Find where the given text appears and provide that cell's center as [x, y] coordinate. 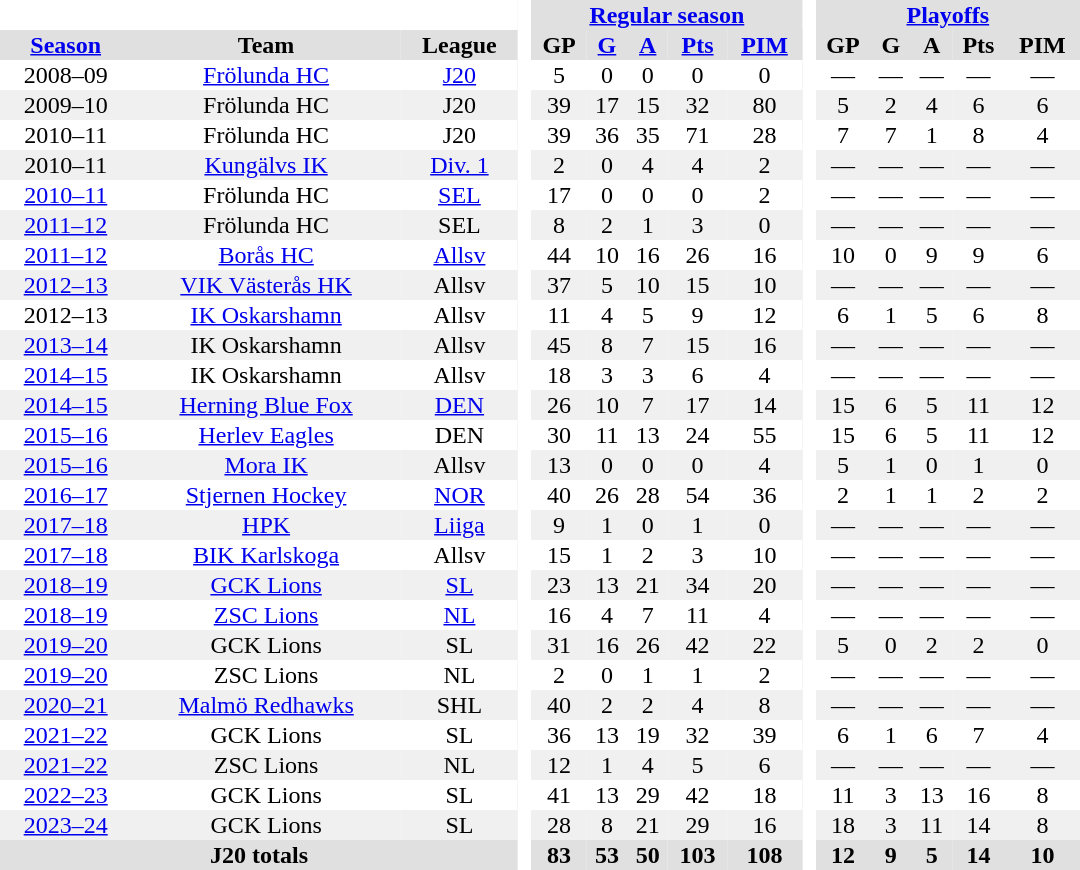
J20 totals [259, 855]
Stjernen Hockey [266, 495]
37 [560, 285]
Season [66, 45]
Liiga [460, 525]
41 [560, 795]
2008–09 [66, 75]
35 [648, 135]
83 [560, 855]
71 [698, 135]
Team [266, 45]
Regular season [667, 15]
2016–17 [66, 495]
Herlev Eagles [266, 435]
53 [608, 855]
31 [560, 645]
Malmö Redhawks [266, 705]
50 [648, 855]
VIK Västerås HK [266, 285]
Playoffs [948, 15]
80 [764, 105]
HPK [266, 525]
19 [648, 735]
BIK Karlskoga [266, 555]
Herning Blue Fox [266, 405]
2020–21 [66, 705]
45 [560, 345]
SHL [460, 705]
Kungälvs IK [266, 165]
2013–14 [66, 345]
103 [698, 855]
54 [698, 495]
30 [560, 435]
2023–24 [66, 825]
League [460, 45]
55 [764, 435]
23 [560, 585]
NOR [460, 495]
2022–23 [66, 795]
Div. 1 [460, 165]
Mora IK [266, 465]
22 [764, 645]
2009–10 [66, 105]
108 [764, 855]
20 [764, 585]
34 [698, 585]
24 [698, 435]
Borås HC [266, 255]
44 [560, 255]
